Return the [X, Y] coordinate for the center point of the cell that contains the specified text.  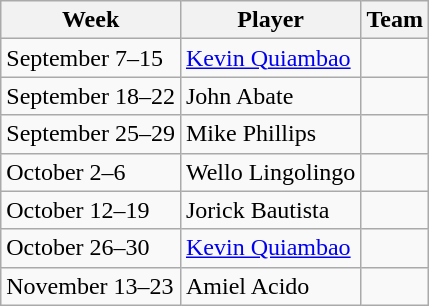
October 2–6 [91, 172]
September 18–22 [91, 96]
Jorick Bautista [270, 210]
Amiel Acido [270, 286]
November 13–23 [91, 286]
Team [395, 20]
Player [270, 20]
September 25–29 [91, 134]
September 7–15 [91, 58]
John Abate [270, 96]
Wello Lingolingo [270, 172]
October 12–19 [91, 210]
Mike Phillips [270, 134]
Week [91, 20]
October 26–30 [91, 248]
